Pinpoint the cell where the given text exists, returning its (x, y) midpoint coordinate. 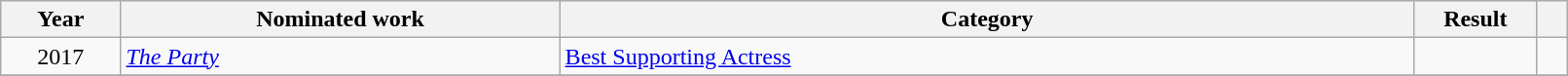
Best Supporting Actress (987, 57)
Nominated work (341, 19)
The Party (341, 57)
Result (1476, 19)
Year (60, 19)
2017 (60, 57)
Category (987, 19)
